Output the (x, y) coordinate of the center of the cell containing the given text.  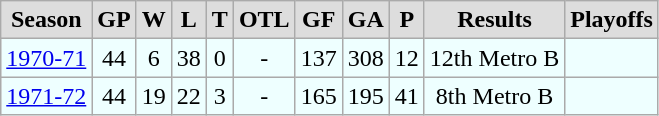
1971-72 (46, 96)
8th Metro B (494, 96)
1970-71 (46, 58)
22 (188, 96)
OTL (264, 20)
P (406, 20)
137 (318, 58)
165 (318, 96)
Results (494, 20)
T (220, 20)
W (154, 20)
12 (406, 58)
0 (220, 58)
Season (46, 20)
GA (366, 20)
Playoffs (612, 20)
308 (366, 58)
GP (114, 20)
GF (318, 20)
38 (188, 58)
195 (366, 96)
6 (154, 58)
41 (406, 96)
12th Metro B (494, 58)
L (188, 20)
3 (220, 96)
19 (154, 96)
